Search for the cell housing the specified text and yield its [X, Y] center coordinate. 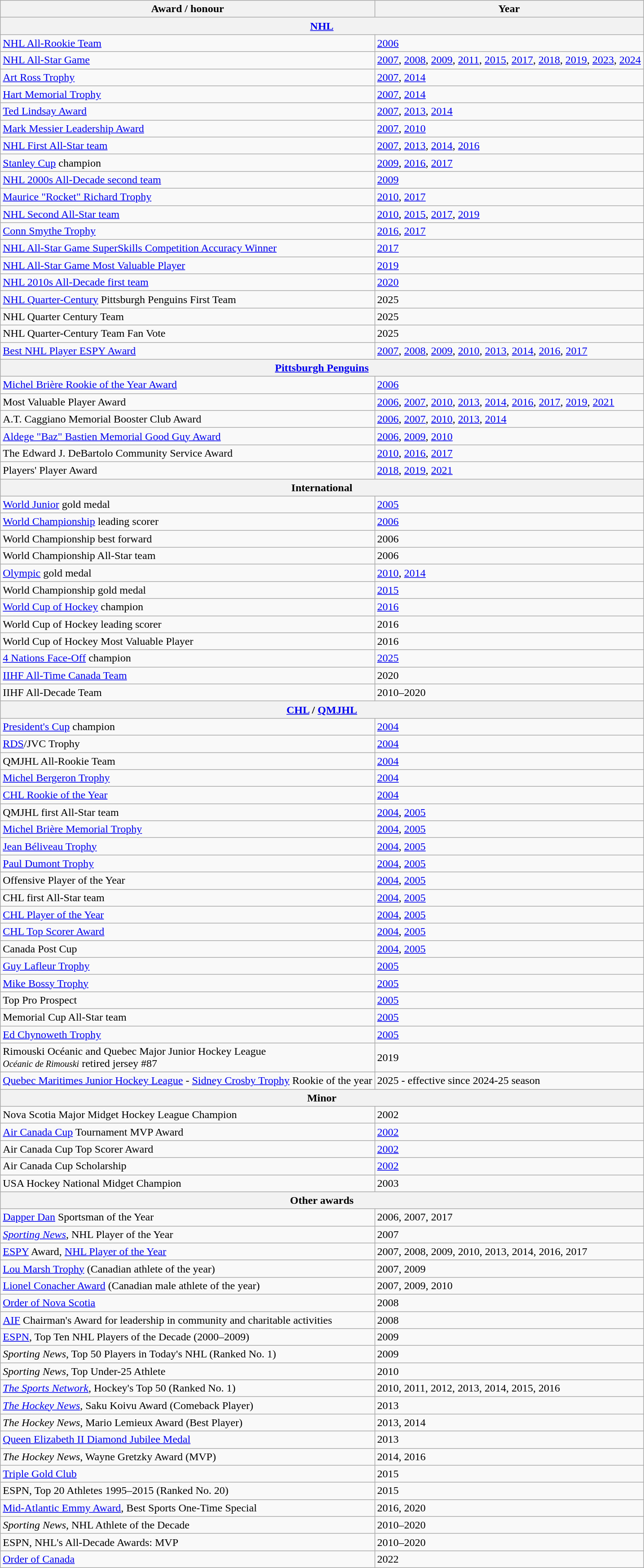
2007, 2009, 2010 [509, 1286]
Hart Memorial Trophy [188, 94]
Air Canada Cup Top Scorer Award [188, 1149]
Stanley Cup champion [188, 163]
Sporting News, NHL Athlete of the Decade [188, 1525]
2006, 2009, 2010 [509, 436]
Air Canada Cup Tournament MVP Award [188, 1132]
Award / honour [188, 9]
NHL 2010s All-Decade first team [188, 282]
Memorial Cup All-Star team [188, 1017]
NHL Quarter-Century Team Fan Vote [188, 334]
Aldege "Baz" Bastien Memorial Good Guy Award [188, 436]
2010, 2014 [509, 573]
2022 [509, 1559]
QMJHL All-Rookie Team [188, 761]
NHL All-Star Game SuperSkills Competition Accuracy Winner [188, 248]
Other awards [322, 1200]
World Cup of Hockey leading scorer [188, 624]
Lou Marsh Trophy (Canadian athlete of the year) [188, 1268]
4 Nations Face-Off champion [188, 658]
2010, 2015, 2017, 2019 [509, 214]
CHL / QMJHL [322, 709]
Art Ross Trophy [188, 77]
Jean Béliveau Trophy [188, 846]
2025 - effective since 2024-25 season [509, 1081]
2016, 2020 [509, 1508]
ESPN, Top Ten NHL Players of the Decade (2000–2009) [188, 1337]
2006, 2007, 2010, 2013, 2014, 2016, 2017, 2019, 2021 [509, 402]
International [322, 487]
Air Canada Cup Scholarship [188, 1166]
2018, 2019, 2021 [509, 470]
Mike Bossy Trophy [188, 983]
NHL Second All-Star team [188, 214]
2010 [509, 1371]
2016, 2017 [509, 231]
2007 [509, 1234]
ESPN, Top 20 Athletes 1995–2015 (Ranked No. 20) [188, 1491]
Maurice "Rocket" Richard Trophy [188, 197]
Order of Nova Scotia [188, 1303]
RDS/JVC Trophy [188, 744]
Rimouski Océanic and Quebec Major Junior Hockey LeagueOcéanic de Rimouski retired jersey #87 [188, 1058]
2007, 2010 [509, 128]
World Championship All-Star team [188, 556]
QMJHL first All-Star team [188, 812]
2013, 2014 [509, 1423]
NHL First All-Star team [188, 145]
NHL All-Star Game Most Valuable Player [188, 265]
Quebec Maritimes Junior Hockey League - Sidney Crosby Trophy Rookie of the year [188, 1081]
Olympic gold medal [188, 573]
CHL Rookie of the Year [188, 795]
Pittsburgh Penguins [322, 368]
2007, 2013, 2014, 2016 [509, 145]
Top Pro Prospect [188, 1000]
CHL first All-Star team [188, 898]
Sporting News, Top Under-25 Athlete [188, 1371]
2010, 2016, 2017 [509, 453]
The Hockey News, Mario Lemieux Award (Best Player) [188, 1423]
NHL Quarter Century Team [188, 317]
USA Hockey National Midget Champion [188, 1183]
Most Valuable Player Award [188, 402]
Canada Post Cup [188, 949]
NHL [322, 26]
IIHF All-Time Canada Team [188, 675]
Guy Lafleur Trophy [188, 966]
ESPY Award, NHL Player of the Year [188, 1251]
2010, 2017 [509, 197]
NHL 2000s All-Decade second team [188, 180]
NHL All-Star Game [188, 60]
Year [509, 9]
NHL All-Rookie Team [188, 43]
Sporting News, Top 50 Players in Today's NHL (Ranked No. 1) [188, 1354]
The Edward J. DeBartolo Community Service Award [188, 453]
Mid-Atlantic Emmy Award, Best Sports One-Time Special [188, 1508]
World Championship best forward [188, 539]
NHL Quarter-Century Pittsburgh Penguins First Team [188, 300]
IIHF All-Decade Team [188, 692]
ESPN, NHL's All-Decade Awards: MVP [188, 1542]
2007, 2013, 2014 [509, 111]
Order of Canada [188, 1559]
Paul Dumont Trophy [188, 863]
A.T. Caggiano Memorial Booster Club Award [188, 419]
Players' Player Award [188, 470]
Best NHL Player ESPY Award [188, 351]
Conn Smythe Trophy [188, 231]
2007, 2009 [509, 1268]
The Sports Network, Hockey's Top 50 (Ranked No. 1) [188, 1388]
World Cup of Hockey Most Valuable Player [188, 641]
2007, 2008, 2009, 2011, 2015, 2017, 2018, 2019, 2023, 2024 [509, 60]
Sporting News, NHL Player of the Year [188, 1234]
Michel Bergeron Trophy [188, 778]
Nova Scotia Major Midget Hockey League Champion [188, 1115]
CHL Top Scorer Award [188, 932]
2006, 2007, 2010, 2013, 2014 [509, 419]
World Championship leading scorer [188, 522]
Ted Lindsay Award [188, 111]
The Hockey News, Wayne Gretzky Award (MVP) [188, 1457]
President's Cup champion [188, 727]
CHL Player of the Year [188, 915]
Minor [322, 1098]
Queen Elizabeth II Diamond Jubilee Medal [188, 1440]
World Cup of Hockey champion [188, 607]
2006, 2007, 2017 [509, 1217]
Ed Chynoweth Trophy [188, 1034]
The Hockey News, Saku Koivu Award (Comeback Player) [188, 1405]
Triple Gold Club [188, 1474]
2017 [509, 248]
Michel Brière Memorial Trophy [188, 829]
World Junior gold medal [188, 505]
Mark Messier Leadership Award [188, 128]
2009, 2016, 2017 [509, 163]
2014, 2016 [509, 1457]
Offensive Player of the Year [188, 881]
AIF Chairman's Award for leadership in community and charitable activities [188, 1320]
2010, 2011, 2012, 2013, 2014, 2015, 2016 [509, 1388]
Michel Brière Rookie of the Year Award [188, 385]
Dapper Dan Sportsman of the Year [188, 1217]
World Championship gold medal [188, 590]
Lionel Conacher Award (Canadian male athlete of the year) [188, 1286]
2003 [509, 1183]
